Extract the (X, Y) coordinate from the center of the cell holding the provided text.  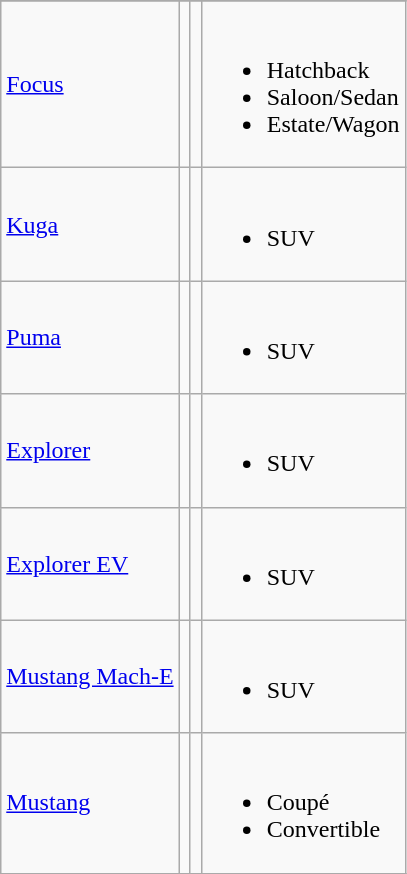
Mustang Mach-E (90, 676)
HatchbackSaloon/SedanEstate/Wagon (303, 84)
Kuga (90, 224)
Mustang (90, 803)
Puma (90, 338)
Explorer EV (90, 564)
Explorer (90, 450)
CoupéConvertible (303, 803)
Focus (90, 84)
